For the text-containing cell, return its midpoint in (X, Y) coordinate format. 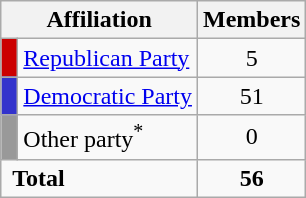
0 (251, 138)
5 (251, 58)
Democratic Party (108, 96)
51 (251, 96)
Other party* (108, 138)
Republican Party (108, 58)
Members (251, 20)
Total (100, 178)
56 (251, 178)
Affiliation (100, 20)
